For the text-containing cell, return its midpoint in [X, Y] coordinate format. 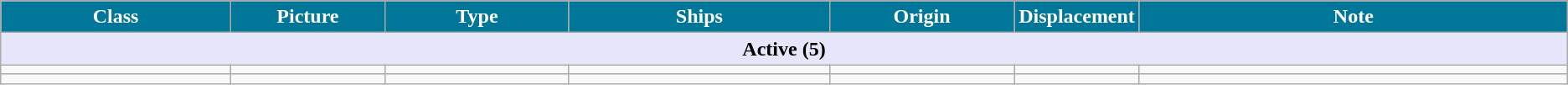
Class [116, 17]
Picture [307, 17]
Type [477, 17]
Ships [699, 17]
Note [1354, 17]
Displacement [1077, 17]
Active (5) [784, 49]
Origin [921, 17]
